Return [x, y] of the center of cell containing provided text 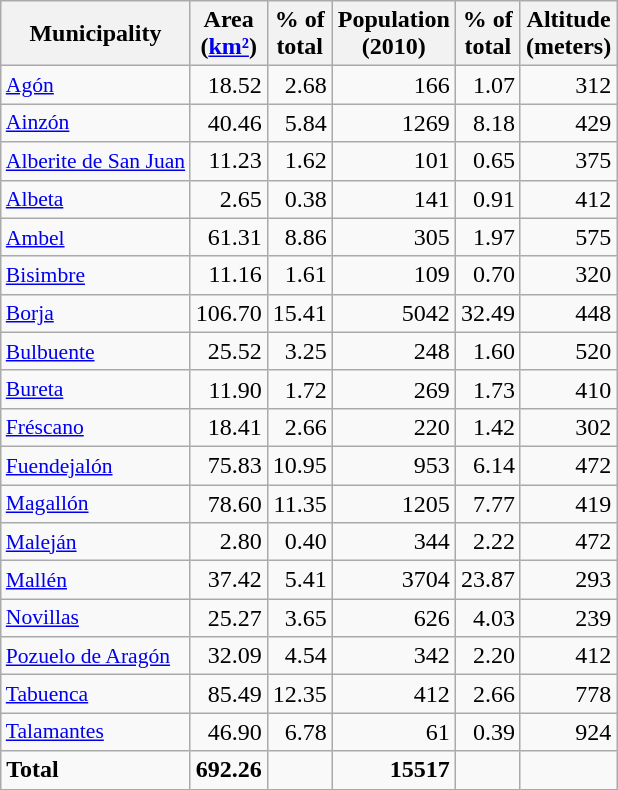
269 [394, 389]
1.72 [300, 389]
924 [568, 732]
3.65 [300, 618]
25.27 [228, 618]
5.41 [300, 580]
1205 [394, 503]
1.07 [488, 85]
220 [394, 427]
11.16 [228, 275]
Pozuelo de Aragón [96, 656]
12.35 [300, 694]
166 [394, 85]
18.52 [228, 85]
Total [96, 770]
3704 [394, 580]
419 [568, 503]
Albeta [96, 199]
40.46 [228, 123]
344 [394, 542]
953 [394, 465]
2.68 [300, 85]
2.80 [228, 542]
Novillas [96, 618]
1.97 [488, 237]
302 [568, 427]
520 [568, 351]
61 [394, 732]
Bureta [96, 389]
0.91 [488, 199]
Alberite de San Juan [96, 161]
85.49 [228, 694]
2.22 [488, 542]
375 [568, 161]
15517 [394, 770]
75.83 [228, 465]
Magallón [96, 503]
8.86 [300, 237]
342 [394, 656]
7.77 [488, 503]
32.09 [228, 656]
11.35 [300, 503]
23.87 [488, 580]
1.60 [488, 351]
778 [568, 694]
3.25 [300, 351]
2.65 [228, 199]
Fuendejalón [96, 465]
0.70 [488, 275]
692.26 [228, 770]
32.49 [488, 313]
11.90 [228, 389]
Borja [96, 313]
101 [394, 161]
0.65 [488, 161]
5.84 [300, 123]
141 [394, 199]
15.41 [300, 313]
0.40 [300, 542]
410 [568, 389]
37.42 [228, 580]
4.03 [488, 618]
429 [568, 123]
0.39 [488, 732]
293 [568, 580]
Talamantes [96, 732]
248 [394, 351]
109 [394, 275]
8.18 [488, 123]
46.90 [228, 732]
18.41 [228, 427]
Ambel [96, 237]
5042 [394, 313]
1.62 [300, 161]
626 [394, 618]
0.38 [300, 199]
239 [568, 618]
Area(km²) [228, 34]
Altitude(meters) [568, 34]
Ainzón [96, 123]
Mallén [96, 580]
6.78 [300, 732]
Agón [96, 85]
575 [568, 237]
448 [568, 313]
4.54 [300, 656]
Bisimbre [96, 275]
11.23 [228, 161]
61.31 [228, 237]
Bulbuente [96, 351]
Municipality [96, 34]
320 [568, 275]
2.20 [488, 656]
25.52 [228, 351]
10.95 [300, 465]
6.14 [488, 465]
1269 [394, 123]
1.61 [300, 275]
Population(2010) [394, 34]
106.70 [228, 313]
Fréscano [96, 427]
305 [394, 237]
78.60 [228, 503]
1.42 [488, 427]
1.73 [488, 389]
Tabuenca [96, 694]
312 [568, 85]
Maleján [96, 542]
